Return the [x, y] coordinate for the center point of the cell that contains the specified text.  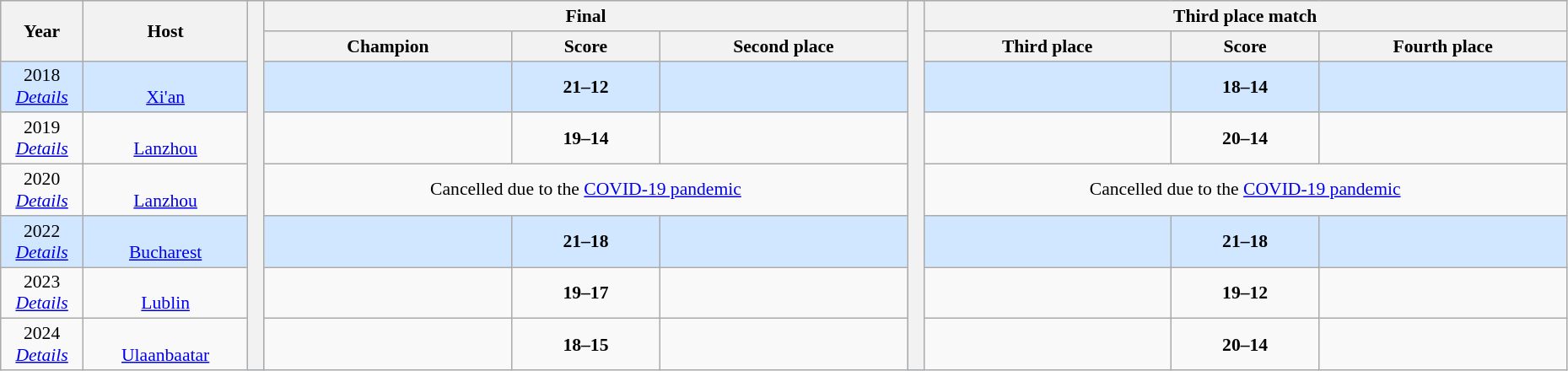
21–12 [586, 86]
Second place [783, 46]
2024 Details [42, 344]
18–15 [586, 344]
Bucharest [165, 241]
Ulaanbaatar [165, 344]
2018Details [42, 86]
Xi'an [165, 86]
2023Details [42, 293]
Champion [388, 46]
19–14 [586, 138]
19–12 [1245, 293]
Lublin [165, 293]
19–17 [586, 293]
Host [165, 30]
Final [585, 16]
Third place [1048, 46]
2019Details [42, 138]
18–14 [1245, 86]
Third place match [1245, 16]
Year [42, 30]
Fourth place [1442, 46]
2020Details [42, 191]
2022Details [42, 241]
